Identify which cell holds the provided text, then report its (x, y) central coordinate. 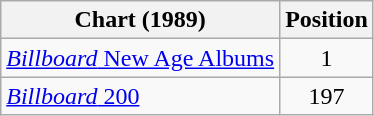
197 (327, 96)
Billboard 200 (140, 96)
Billboard New Age Albums (140, 58)
1 (327, 58)
Position (327, 20)
Chart (1989) (140, 20)
